For the text-containing cell, return its midpoint in [X, Y] coordinate format. 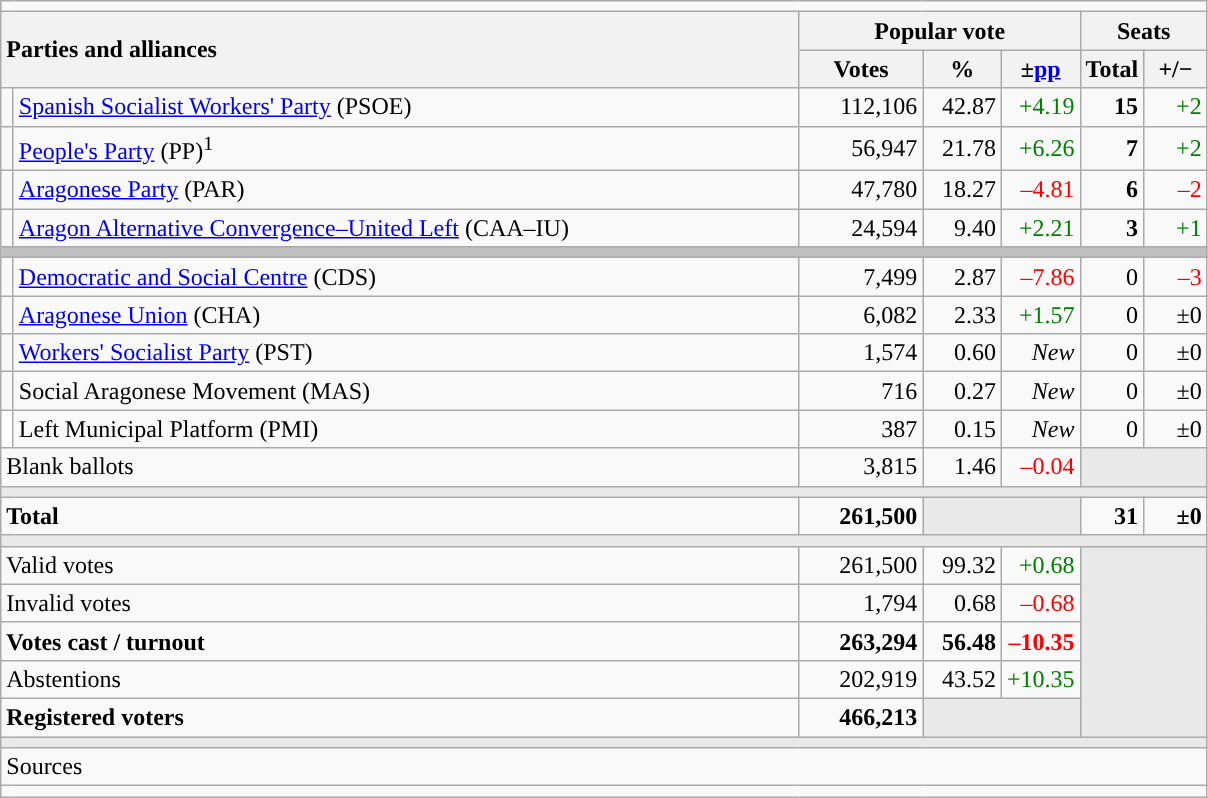
2.33 [962, 315]
Spanish Socialist Workers' Party (PSOE) [406, 107]
6 [1112, 190]
+1 [1176, 228]
56,947 [861, 148]
+10.35 [1040, 679]
1,574 [861, 353]
–3 [1176, 277]
Valid votes [400, 565]
+4.19 [1040, 107]
Democratic and Social Centre (CDS) [406, 277]
Abstentions [400, 679]
0.15 [962, 429]
% [962, 69]
Registered voters [400, 718]
7 [1112, 148]
Parties and alliances [400, 50]
+0.68 [1040, 565]
Invalid votes [400, 603]
Sources [604, 767]
Left Municipal Platform (PMI) [406, 429]
Votes cast / turnout [400, 641]
31 [1112, 516]
387 [861, 429]
202,919 [861, 679]
43.52 [962, 679]
24,594 [861, 228]
Popular vote [940, 31]
Aragonese Party (PAR) [406, 190]
+2.21 [1040, 228]
1,794 [861, 603]
Votes [861, 69]
–10.35 [1040, 641]
–0.68 [1040, 603]
Workers' Socialist Party (PST) [406, 353]
716 [861, 391]
42.87 [962, 107]
0.60 [962, 353]
21.78 [962, 148]
466,213 [861, 718]
3 [1112, 228]
–7.86 [1040, 277]
–4.81 [1040, 190]
99.32 [962, 565]
1.46 [962, 467]
Aragonese Union (CHA) [406, 315]
3,815 [861, 467]
15 [1112, 107]
0.27 [962, 391]
6,082 [861, 315]
Blank ballots [400, 467]
0.68 [962, 603]
+6.26 [1040, 148]
47,780 [861, 190]
+/− [1176, 69]
±pp [1040, 69]
Social Aragonese Movement (MAS) [406, 391]
9.40 [962, 228]
People's Party (PP)1 [406, 148]
18.27 [962, 190]
7,499 [861, 277]
2.87 [962, 277]
–0.04 [1040, 467]
Seats [1144, 31]
56.48 [962, 641]
263,294 [861, 641]
+1.57 [1040, 315]
–2 [1176, 190]
Aragon Alternative Convergence–United Left (CAA–IU) [406, 228]
112,106 [861, 107]
